Capture the cell that displays the provided text and extract its [X, Y] central coordinate. 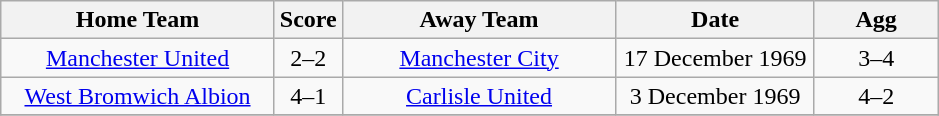
Away Team [479, 20]
4–1 [308, 96]
17 December 1969 [716, 58]
Date [716, 20]
4–2 [876, 96]
3 December 1969 [716, 96]
Manchester United [138, 58]
Manchester City [479, 58]
Carlisle United [479, 96]
Home Team [138, 20]
2–2 [308, 58]
Score [308, 20]
West Bromwich Albion [138, 96]
Agg [876, 20]
3–4 [876, 58]
